Identify which cell holds the provided text, then report its (X, Y) central coordinate. 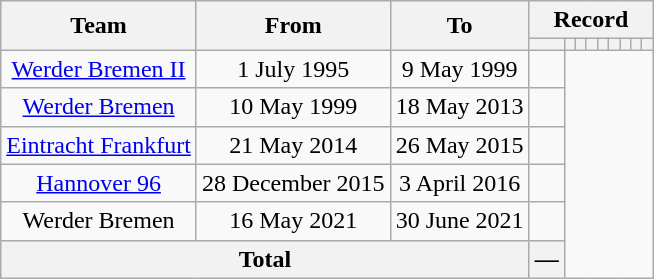
21 May 2014 (293, 145)
16 May 2021 (293, 221)
30 June 2021 (460, 221)
18 May 2013 (460, 107)
3 April 2016 (460, 183)
Eintracht Frankfurt (99, 145)
28 December 2015 (293, 183)
Werder Bremen II (99, 69)
Hannover 96 (99, 183)
1 July 1995 (293, 69)
Team (99, 26)
From (293, 26)
Record (591, 20)
Total (265, 259)
To (460, 26)
9 May 1999 (460, 69)
— (546, 259)
26 May 2015 (460, 145)
10 May 1999 (293, 107)
